For the text-containing cell, return its midpoint in [x, y] coordinate format. 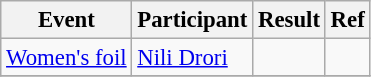
Nili Drori [192, 58]
Ref [348, 20]
Result [290, 20]
Event [66, 20]
Participant [192, 20]
Women's foil [66, 58]
